Extract the (x, y) coordinate from the center of the cell holding the provided text.  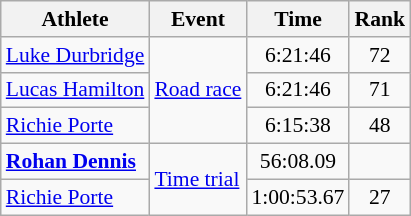
56:08.09 (298, 162)
Event (198, 19)
1:00:53.67 (298, 197)
Luke Durbridge (76, 55)
71 (380, 90)
Road race (198, 90)
Lucas Hamilton (76, 90)
Time (298, 19)
27 (380, 197)
48 (380, 126)
Rank (380, 19)
Athlete (76, 19)
Rohan Dennis (76, 162)
6:15:38 (298, 126)
72 (380, 55)
Time trial (198, 180)
